Determine the (X, Y) coordinate at the center of the cell enclosing the given text.  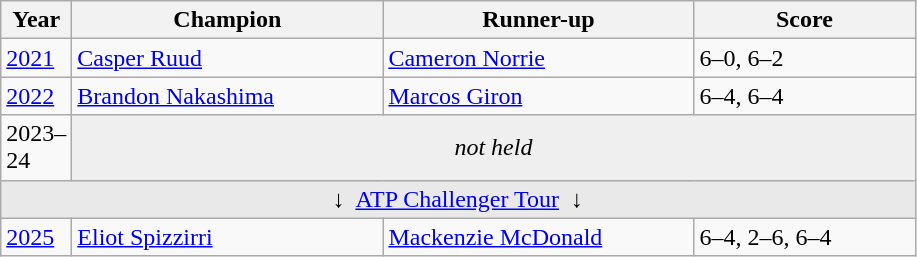
↓ ATP Challenger Tour ↓ (458, 199)
Marcos Giron (538, 96)
Year (36, 20)
6–0, 6–2 (804, 58)
Cameron Norrie (538, 58)
2025 (36, 237)
Champion (228, 20)
2023–24 (36, 148)
Eliot Spizzirri (228, 237)
Brandon Nakashima (228, 96)
Mackenzie McDonald (538, 237)
Runner-up (538, 20)
6–4, 6–4 (804, 96)
2021 (36, 58)
6–4, 2–6, 6–4 (804, 237)
Score (804, 20)
not held (494, 148)
2022 (36, 96)
Casper Ruud (228, 58)
